Return [X, Y] of the center of cell containing provided text 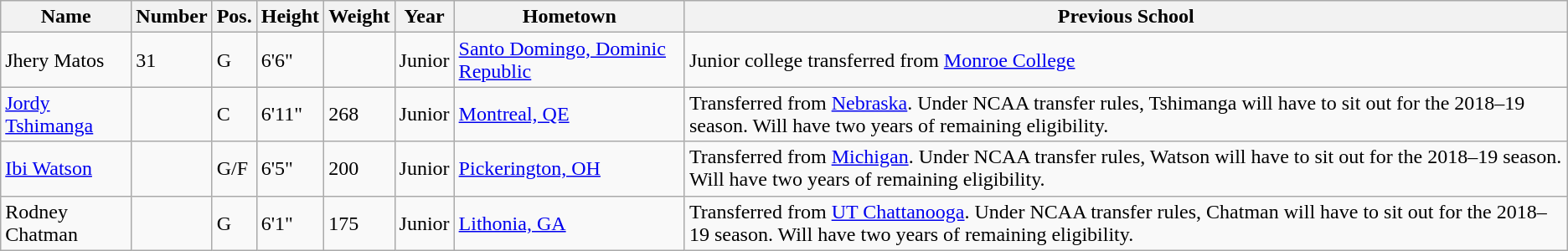
Lithonia, GA [570, 223]
Previous School [1126, 17]
Number [172, 17]
Weight [359, 17]
Year [424, 17]
G/F [235, 169]
Rodney Chatman [66, 223]
Jordy Tshimanga [66, 114]
Jhery Matos [66, 60]
Junior college transferred from Monroe College [1126, 60]
Height [290, 17]
C [235, 114]
Ibi Watson [66, 169]
Hometown [570, 17]
6'6" [290, 60]
Santo Domingo, Dominic Republic [570, 60]
Pos. [235, 17]
175 [359, 223]
Pickerington, OH [570, 169]
6'11" [290, 114]
268 [359, 114]
Name [66, 17]
Montreal, QE [570, 114]
31 [172, 60]
6'1" [290, 223]
200 [359, 169]
6'5" [290, 169]
